Detect which cell encompasses the target text, then output its (X, Y) center coordinate. 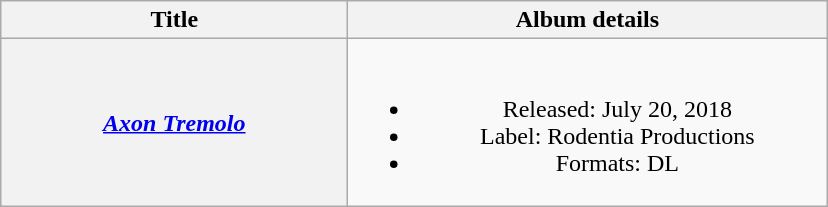
Title (174, 20)
Released: July 20, 2018Label: Rodentia ProductionsFormats: DL (588, 122)
Axon Tremolo (174, 122)
Album details (588, 20)
